Capture the cell that displays the provided text and extract its [X, Y] central coordinate. 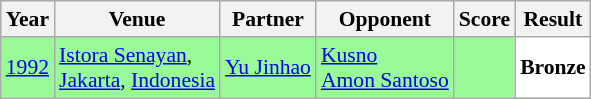
Score [484, 19]
Opponent [385, 19]
Venue [137, 19]
Result [553, 19]
Year [28, 19]
1992 [28, 68]
Kusno Amon Santoso [385, 68]
Yu Jinhao [268, 68]
Istora Senayan,Jakarta, Indonesia [137, 68]
Partner [268, 19]
Bronze [553, 68]
